Return (X, Y) of the center of cell containing provided text 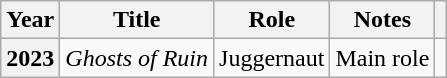
Title (137, 20)
Juggernaut (272, 58)
Role (272, 20)
Year (30, 20)
Main role (382, 58)
2023 (30, 58)
Notes (382, 20)
Ghosts of Ruin (137, 58)
